Pinpoint the cell where the given text exists, returning its [x, y] midpoint coordinate. 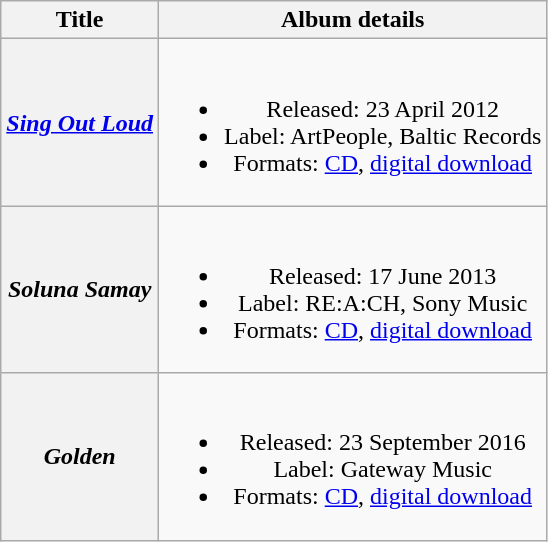
Album details [353, 20]
Soluna Samay [80, 290]
Released: 23 April 2012Label: ArtPeople, Baltic RecordsFormats: CD, digital download [353, 122]
Released: 17 June 2013Label: RE:A:CH, Sony MusicFormats: CD, digital download [353, 290]
Title [80, 20]
Released: 23 September 2016Label: Gateway MusicFormats: CD, digital download [353, 456]
Golden [80, 456]
Sing Out Loud [80, 122]
